Locate the cell with the specified text and output its [X, Y] center coordinate. 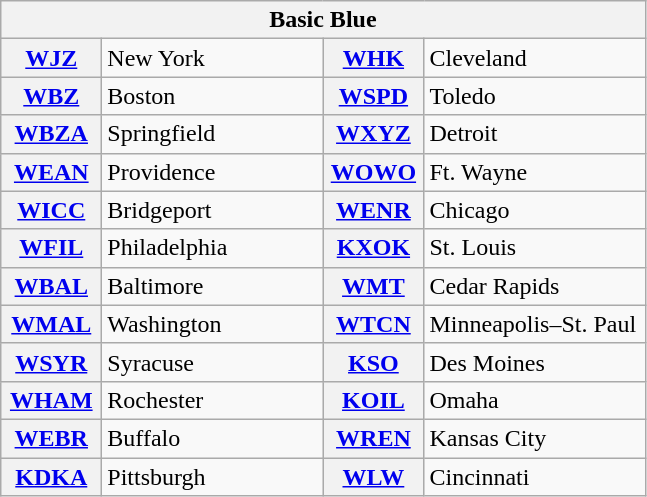
Cleveland [534, 58]
WENR [374, 210]
Boston [212, 96]
Basic Blue [323, 20]
WJZ [52, 58]
WICC [52, 210]
WTCN [374, 324]
Chicago [534, 210]
New York [212, 58]
Syracuse [212, 362]
Rochester [212, 400]
Cedar Rapids [534, 286]
Cincinnati [534, 477]
WBZA [52, 134]
WLW [374, 477]
Philadelphia [212, 248]
Baltimore [212, 286]
Providence [212, 172]
KOIL [374, 400]
Buffalo [212, 438]
KSO [374, 362]
WREN [374, 438]
WMAL [52, 324]
WFIL [52, 248]
KDKA [52, 477]
Detroit [534, 134]
WBAL [52, 286]
WSPD [374, 96]
Bridgeport [212, 210]
Minneapolis–St. Paul [534, 324]
Washington [212, 324]
WMT [374, 286]
WOWO [374, 172]
Toledo [534, 96]
WXYZ [374, 134]
Ft. Wayne [534, 172]
WSYR [52, 362]
KXOK [374, 248]
Omaha [534, 400]
Des Moines [534, 362]
Springfield [212, 134]
St. Louis [534, 248]
Pittsburgh [212, 477]
WBZ [52, 96]
WHAM [52, 400]
Kansas City [534, 438]
WHK [374, 58]
WEBR [52, 438]
WEAN [52, 172]
